Find where the given text appears and provide that cell's center as [X, Y] coordinate. 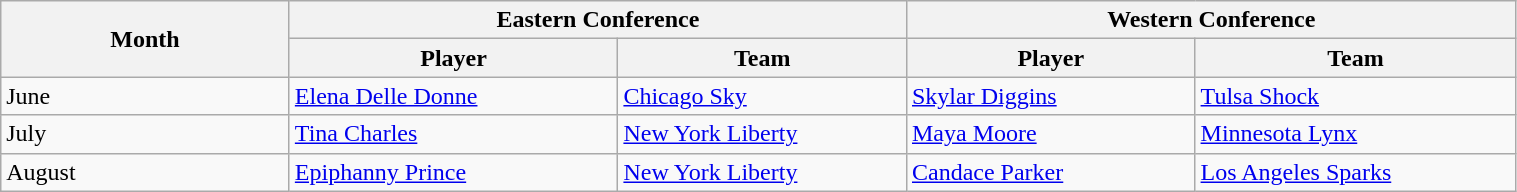
Elena Delle Donne [454, 96]
Epiphanny Prince [454, 172]
Month [146, 39]
Tina Charles [454, 134]
Los Angeles Sparks [1356, 172]
June [146, 96]
Minnesota Lynx [1356, 134]
Skylar Diggins [1050, 96]
Eastern Conference [598, 20]
August [146, 172]
Candace Parker [1050, 172]
Chicago Sky [762, 96]
Western Conference [1211, 20]
July [146, 134]
Tulsa Shock [1356, 96]
Maya Moore [1050, 134]
